Locate the cell with the specified text and output its (X, Y) center coordinate. 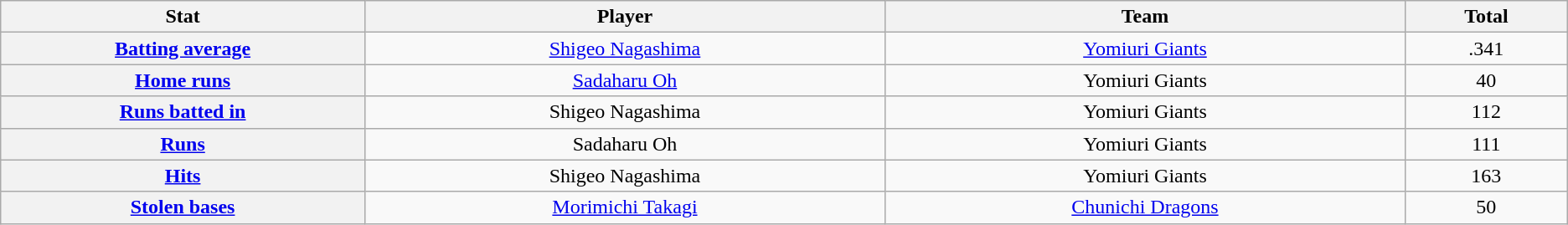
112 (1486, 112)
Stat (183, 17)
Hits (183, 176)
Stolen bases (183, 207)
Player (625, 17)
Batting average (183, 49)
50 (1486, 207)
Team (1144, 17)
Home runs (183, 80)
.341 (1486, 49)
Runs (183, 144)
Runs batted in (183, 112)
163 (1486, 176)
111 (1486, 144)
Chunichi Dragons (1144, 207)
Total (1486, 17)
Morimichi Takagi (625, 207)
40 (1486, 80)
